Find where the given text appears and provide that cell's center as (X, Y) coordinate. 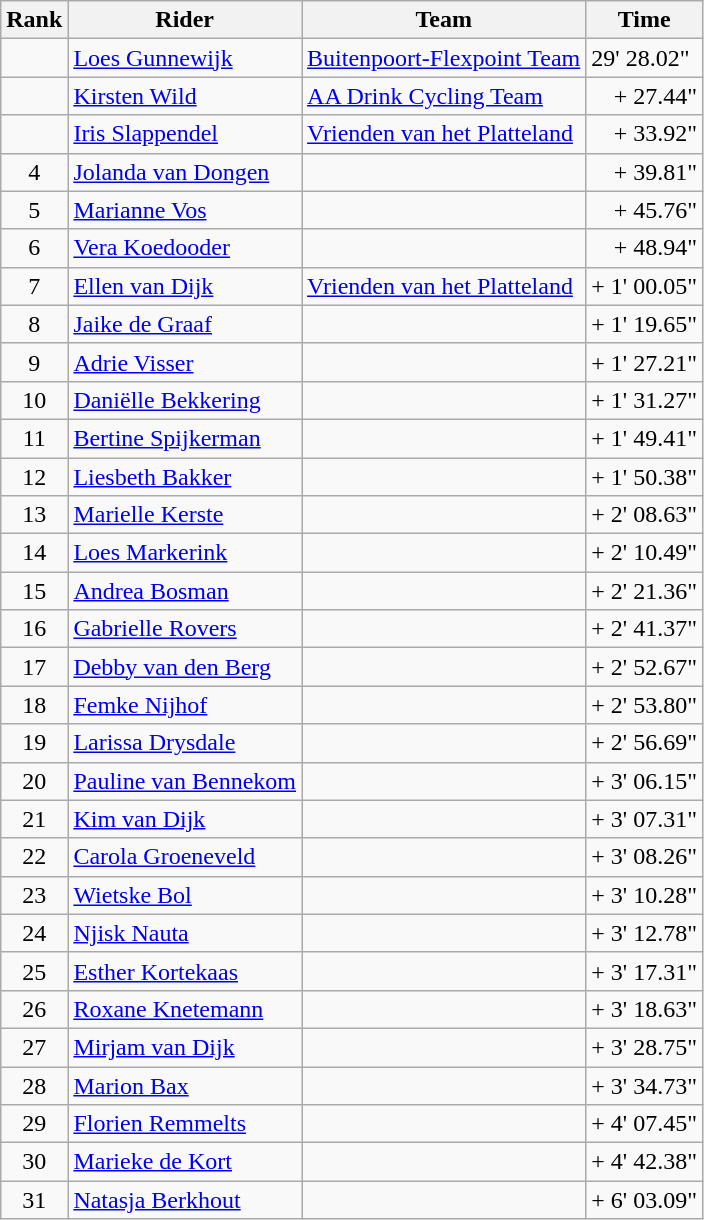
Femke Nijhof (185, 705)
+ 4' 42.38" (644, 1162)
8 (34, 324)
+ 2' 41.37" (644, 629)
+ 3' 34.73" (644, 1085)
31 (34, 1200)
+ 1' 50.38" (644, 477)
+ 3' 17.31" (644, 971)
+ 27.44" (644, 96)
Esther Kortekaas (185, 971)
+ 3' 07.31" (644, 819)
27 (34, 1047)
Andrea Bosman (185, 591)
13 (34, 515)
+ 3' 12.78" (644, 933)
7 (34, 286)
29 (34, 1124)
18 (34, 705)
20 (34, 781)
14 (34, 553)
26 (34, 1009)
Debby van den Berg (185, 667)
Marieke de Kort (185, 1162)
Rider (185, 20)
28 (34, 1085)
11 (34, 438)
Pauline van Bennekom (185, 781)
16 (34, 629)
23 (34, 895)
Roxane Knetemann (185, 1009)
9 (34, 362)
Kirsten Wild (185, 96)
+ 6' 03.09" (644, 1200)
Daniëlle Bekkering (185, 400)
Marion Bax (185, 1085)
+ 1' 19.65" (644, 324)
Carola Groeneveld (185, 857)
29' 28.02" (644, 58)
Team (444, 20)
+ 3' 18.63" (644, 1009)
+ 2' 08.63" (644, 515)
5 (34, 210)
Buitenpoort-Flexpoint Team (444, 58)
17 (34, 667)
+ 2' 21.36" (644, 591)
+ 3' 08.26" (644, 857)
+ 2' 53.80" (644, 705)
19 (34, 743)
Time (644, 20)
+ 33.92" (644, 134)
AA Drink Cycling Team (444, 96)
Kim van Dijk (185, 819)
Jolanda van Dongen (185, 172)
22 (34, 857)
Loes Markerink (185, 553)
Gabrielle Rovers (185, 629)
Jaike de Graaf (185, 324)
24 (34, 933)
+ 3' 10.28" (644, 895)
+ 1' 49.41" (644, 438)
Rank (34, 20)
6 (34, 248)
+ 45.76" (644, 210)
Larissa Drysdale (185, 743)
Florien Remmelts (185, 1124)
15 (34, 591)
+ 2' 10.49" (644, 553)
Njisk Nauta (185, 933)
Mirjam van Dijk (185, 1047)
+ 48.94" (644, 248)
+ 3' 06.15" (644, 781)
+ 39.81" (644, 172)
30 (34, 1162)
+ 4' 07.45" (644, 1124)
+ 1' 27.21" (644, 362)
+ 1' 00.05" (644, 286)
+ 2' 56.69" (644, 743)
Adrie Visser (185, 362)
+ 2' 52.67" (644, 667)
Vera Koedooder (185, 248)
Liesbeth Bakker (185, 477)
+ 1' 31.27" (644, 400)
12 (34, 477)
Iris Slappendel (185, 134)
Bertine Spijkerman (185, 438)
Loes Gunnewijk (185, 58)
4 (34, 172)
Marianne Vos (185, 210)
Ellen van Dijk (185, 286)
Wietske Bol (185, 895)
21 (34, 819)
Marielle Kerste (185, 515)
Natasja Berkhout (185, 1200)
25 (34, 971)
10 (34, 400)
+ 3' 28.75" (644, 1047)
